Search for the cell housing the specified text and yield its [X, Y] center coordinate. 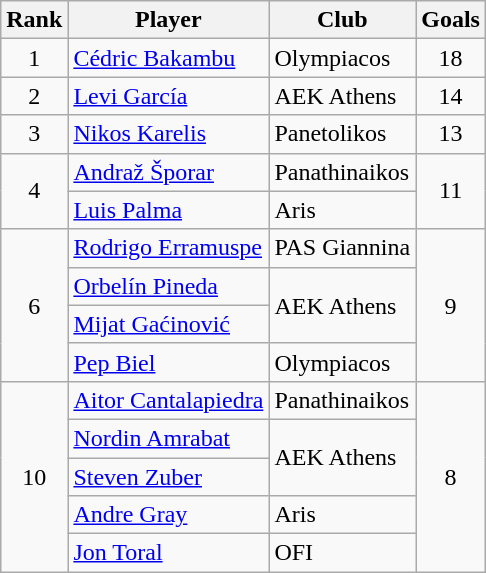
Nikos Karelis [168, 134]
8 [451, 476]
Orbelín Pineda [168, 286]
Goals [451, 20]
9 [451, 305]
1 [34, 58]
Steven Zuber [168, 477]
PAS Giannina [342, 248]
OFI [342, 553]
Nordin Amrabat [168, 438]
4 [34, 191]
14 [451, 96]
10 [34, 476]
Andraž Šporar [168, 172]
Player [168, 20]
3 [34, 134]
Panetolikos [342, 134]
Club [342, 20]
Rodrigo Erramuspe [168, 248]
Aitor Cantalapiedra [168, 400]
18 [451, 58]
Mijat Gaćinović [168, 324]
Luis Palma [168, 210]
Andre Gray [168, 515]
Pep Biel [168, 362]
13 [451, 134]
6 [34, 305]
2 [34, 96]
Cédric Bakambu [168, 58]
Jon Toral [168, 553]
Levi García [168, 96]
11 [451, 191]
Rank [34, 20]
